Search for the cell housing the specified text and yield its (x, y) center coordinate. 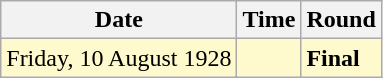
Time (269, 20)
Round (341, 20)
Date (119, 20)
Final (341, 58)
Friday, 10 August 1928 (119, 58)
